Determine the [X, Y] coordinate at the center of the cell enclosing the given text.  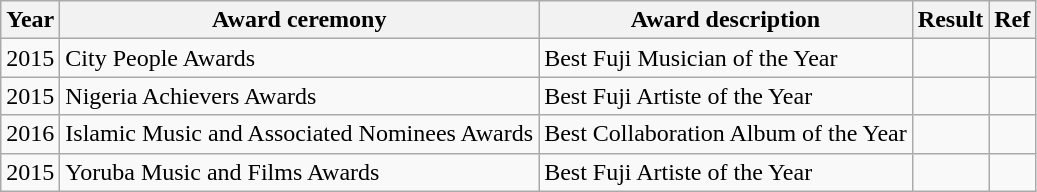
Best Fuji Musician of the Year [726, 58]
2016 [30, 134]
Islamic Music and Associated Nominees Awards [300, 134]
Result [950, 20]
Ref [1012, 20]
Best Collaboration Album of the Year [726, 134]
Award ceremony [300, 20]
Award description [726, 20]
Year [30, 20]
Yoruba Music and Films Awards [300, 172]
City People Awards [300, 58]
Nigeria Achievers Awards [300, 96]
